Search for the cell housing the specified text and yield its [X, Y] center coordinate. 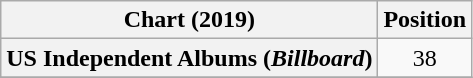
US Independent Albums (Billboard) [190, 58]
Chart (2019) [190, 20]
Position [425, 20]
38 [425, 58]
